For the text-containing cell, return its midpoint in [X, Y] coordinate format. 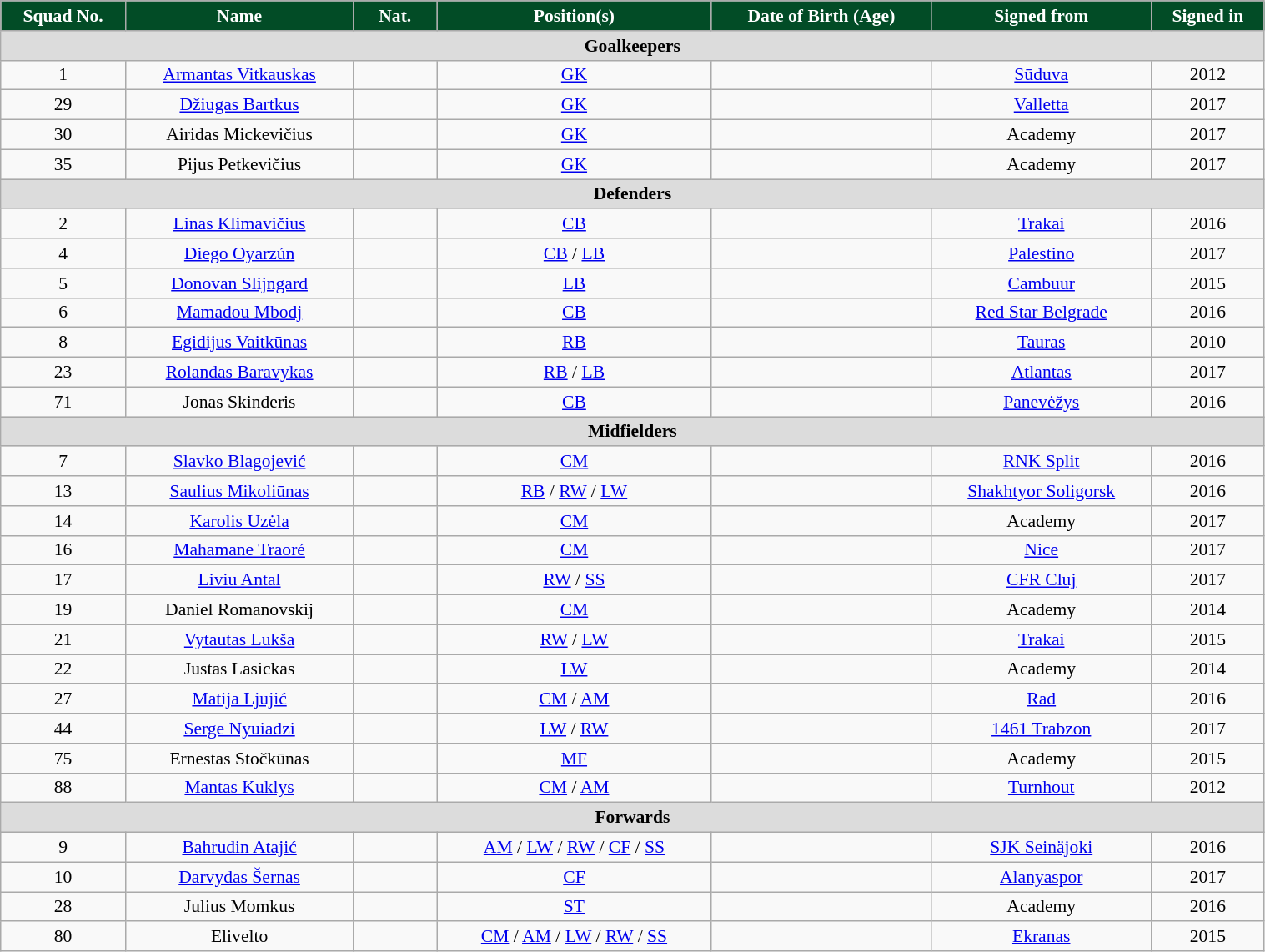
Mahamane Traoré [238, 550]
Alanyaspor [1042, 877]
75 [63, 759]
Defenders [632, 194]
Donovan Slijngard [238, 283]
LW / RW [574, 729]
44 [63, 729]
Bahrudin Atajić [238, 848]
Armantas Vitkauskas [238, 75]
6 [63, 313]
Turnhout [1042, 788]
8 [63, 343]
ST [574, 907]
19 [63, 610]
Sūduva [1042, 75]
AM / LW / RW / CF / SS [574, 848]
Rad [1042, 699]
RB [574, 343]
Date of Birth (Age) [821, 16]
Justas Lasickas [238, 669]
RB / RW / LW [574, 491]
Name [238, 16]
Midfielders [632, 432]
13 [63, 491]
Egidijus Vaitkūnas [238, 343]
RW / LW [574, 639]
Position(s) [574, 16]
CF [574, 877]
5 [63, 283]
Karolis Uzėla [238, 521]
30 [63, 135]
17 [63, 580]
Linas Klimavičius [238, 224]
LW [574, 669]
Signed in [1207, 16]
10 [63, 877]
29 [63, 105]
CB / LB [574, 253]
7 [63, 462]
Rolandas Baravykas [238, 373]
88 [63, 788]
Džiugas Bartkus [238, 105]
22 [63, 669]
Saulius Mikoliūnas [238, 491]
1461 Trabzon [1042, 729]
Signed from [1042, 16]
80 [63, 937]
Forwards [632, 818]
Nice [1042, 550]
Mamadou Mbodj [238, 313]
Pijus Petkevičius [238, 164]
16 [63, 550]
Ekranas [1042, 937]
SJK Seinäjoki [1042, 848]
Daniel Romanovskij [238, 610]
4 [63, 253]
1 [63, 75]
71 [63, 402]
28 [63, 907]
Julius Momkus [238, 907]
CFR Cluj [1042, 580]
Cambuur [1042, 283]
Matija Ljujić [238, 699]
Valletta [1042, 105]
RW / SS [574, 580]
RNK Split [1042, 462]
CM / AM / LW / RW / SS [574, 937]
Palestino [1042, 253]
27 [63, 699]
Ernestas Stočkūnas [238, 759]
Goalkeepers [632, 46]
RB / LB [574, 373]
9 [63, 848]
2010 [1207, 343]
35 [63, 164]
Atlantas [1042, 373]
Diego Oyarzún [238, 253]
Airidas Mickevičius [238, 135]
Slavko Blagojević [238, 462]
Tauras [1042, 343]
Panevėžys [1042, 402]
Vytautas Lukša [238, 639]
Nat. [395, 16]
MF [574, 759]
LB [574, 283]
2 [63, 224]
Red Star Belgrade [1042, 313]
14 [63, 521]
Darvydas Šernas [238, 877]
Elivelto [238, 937]
Mantas Kuklys [238, 788]
21 [63, 639]
Liviu Antal [238, 580]
Serge Nyuiadzi [238, 729]
23 [63, 373]
Shakhtyor Soligorsk [1042, 491]
Squad No. [63, 16]
Jonas Skinderis [238, 402]
